Return (X, Y) of the center of cell containing provided text 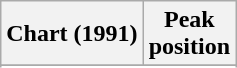
Peakposition (189, 34)
Chart (1991) (72, 34)
